Determine the [x, y] coordinate at the center of the cell enclosing the given text.  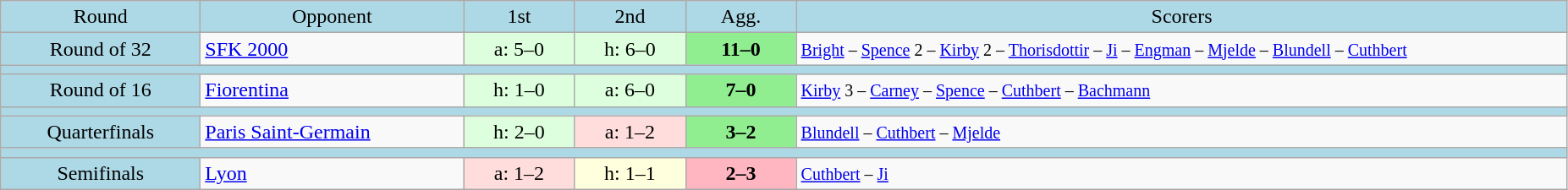
h: 1–0 [520, 90]
h: 2–0 [520, 132]
h: 6–0 [630, 49]
Semifinals [101, 173]
7–0 [741, 90]
1st [520, 17]
a: 6–0 [630, 90]
Lyon [332, 173]
11–0 [741, 49]
Quarterfinals [101, 132]
Round [101, 17]
a: 5–0 [520, 49]
Paris Saint-Germain [332, 132]
Bright – Spence 2 – Kirby 2 – Thorisdottir – Ji – Engman – Mjelde – Blundell – Cuthbert [1181, 49]
Round of 32 [101, 49]
Blundell – Cuthbert – Mjelde [1181, 132]
2nd [630, 17]
Agg. [741, 17]
Fiorentina [332, 90]
Kirby 3 – Carney – Spence – Cuthbert – Bachmann [1181, 90]
Round of 16 [101, 90]
Opponent [332, 17]
Scorers [1181, 17]
h: 1–1 [630, 173]
Cuthbert – Ji [1181, 173]
SFK 2000 [332, 49]
2–3 [741, 173]
3–2 [741, 132]
